Return [x, y] of the center of cell containing provided text 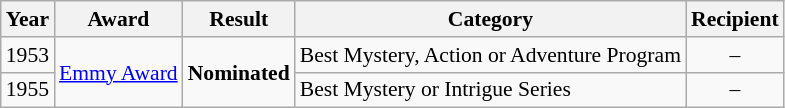
Best Mystery or Intrigue Series [490, 90]
Award [118, 19]
Year [28, 19]
Category [490, 19]
Nominated [239, 72]
1955 [28, 90]
1953 [28, 55]
Result [239, 19]
Best Mystery, Action or Adventure Program [490, 55]
Recipient [735, 19]
Emmy Award [118, 72]
